Output the [X, Y] coordinate of the center of the cell containing the given text.  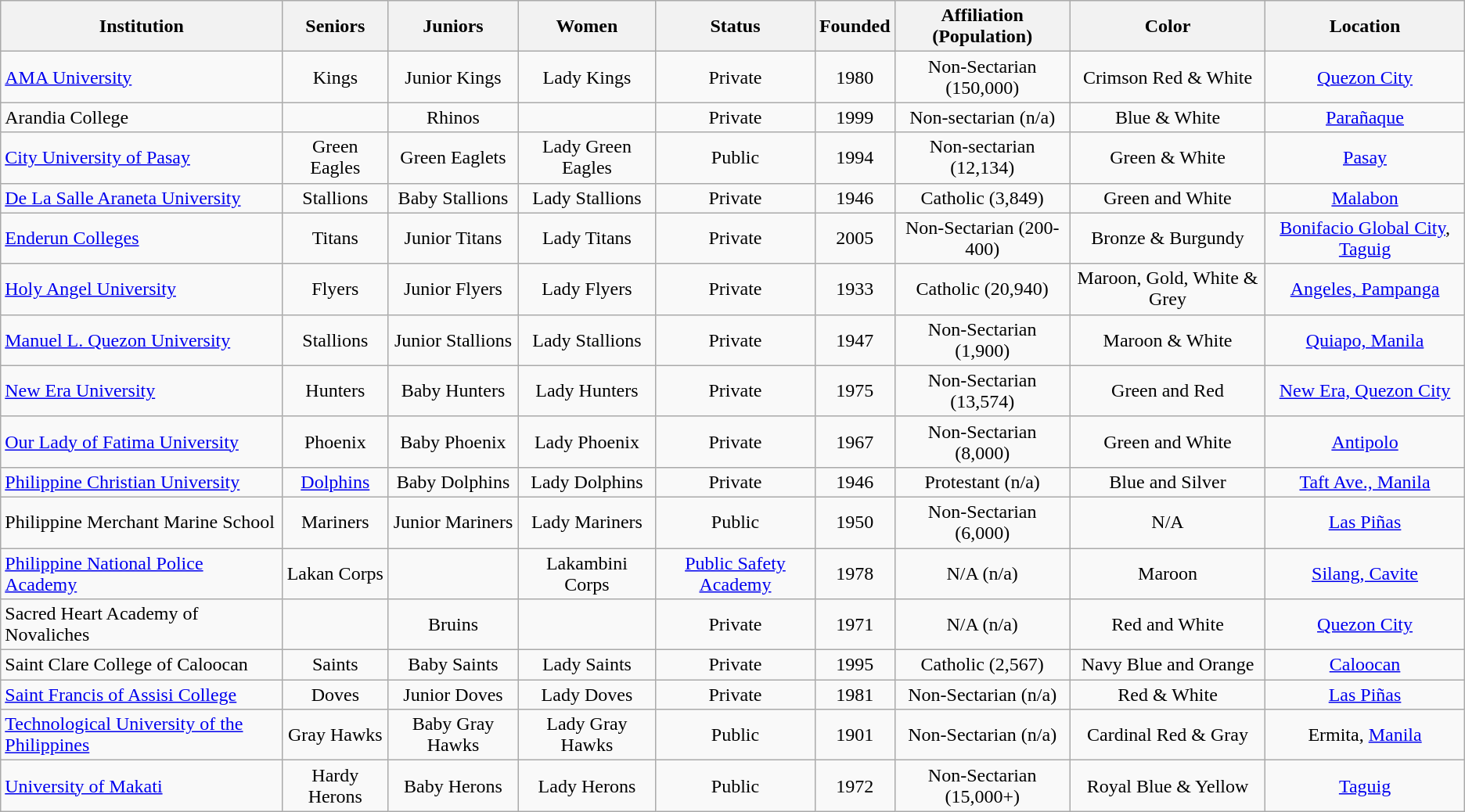
Public Safety Academy [736, 573]
Angeles, Pampanga [1365, 289]
Status [736, 27]
City University of Pasay [142, 158]
Baby Herons [454, 785]
1975 [855, 391]
Saints [335, 665]
Gray Hawks [335, 735]
Non-Sectarian (8,000) [982, 441]
Lakan Corps [335, 573]
1967 [855, 441]
Junior Doves [454, 695]
Catholic (20,940) [982, 289]
Baby Stallions [454, 198]
New Era, Quezon City [1365, 391]
Flyers [335, 289]
Bonifacio Global City, Taguig [1365, 238]
Blue and Silver [1168, 482]
Non-Sectarian (15,000+) [982, 785]
Red and White [1168, 624]
Arandia College [142, 117]
Titans [335, 238]
Rhinos [454, 117]
Junior Flyers [454, 289]
Founded [855, 27]
Saint Clare College of Caloocan [142, 665]
Baby Phoenix [454, 441]
1972 [855, 785]
Cardinal Red & Gray [1168, 735]
Non-sectarian (12,134) [982, 158]
Enderun Colleges [142, 238]
Non-Sectarian (1,900) [982, 340]
Philippine Merchant Marine School [142, 523]
1980 [855, 77]
Green & White [1168, 158]
Crimson Red & White [1168, 77]
Green Eagles [335, 158]
Color [1168, 27]
Caloocan [1365, 665]
Junior Kings [454, 77]
De La Salle Araneta University [142, 198]
Royal Blue & Yellow [1168, 785]
Mariners [335, 523]
Women [587, 27]
Manuel L. Quezon University [142, 340]
Taguig [1365, 785]
University of Makati [142, 785]
1901 [855, 735]
Doves [335, 695]
Non-sectarian (n/a) [982, 117]
Lady Phoenix [587, 441]
Green Eaglets [454, 158]
Lady Mariners [587, 523]
Baby Hunters [454, 391]
Lakambini Corps [587, 573]
Location [1365, 27]
Lady Herons [587, 785]
Technological University of the Philippines [142, 735]
Lady Hunters [587, 391]
Lady Flyers [587, 289]
Lady Dolphins [587, 482]
Dolphins [335, 482]
Affiliation (Population) [982, 27]
Non-Sectarian (6,000) [982, 523]
Hardy Herons [335, 785]
1971 [855, 624]
Maroon, Gold, White & Grey [1168, 289]
1947 [855, 340]
N/A [1168, 523]
Institution [142, 27]
Non-Sectarian (13,574) [982, 391]
Lady Green Eagles [587, 158]
Non-Sectarian (150,000) [982, 77]
1995 [855, 665]
Malabon [1365, 198]
Holy Angel University [142, 289]
Junior Stallions [454, 340]
1978 [855, 573]
Blue & White [1168, 117]
New Era University [142, 391]
Hunters [335, 391]
Quiapo, Manila [1365, 340]
Maroon [1168, 573]
Pasay [1365, 158]
Lady Saints [587, 665]
Philippine Christian University [142, 482]
Saint Francis of Assisi College [142, 695]
Protestant (n/a) [982, 482]
Baby Dolphins [454, 482]
Catholic (2,567) [982, 665]
Phoenix [335, 441]
Seniors [335, 27]
Red & White [1168, 695]
Bronze & Burgundy [1168, 238]
Silang, Cavite [1365, 573]
Junior Mariners [454, 523]
Navy Blue and Orange [1168, 665]
Catholic (3,849) [982, 198]
Baby Gray Hawks [454, 735]
Junior Titans [454, 238]
2005 [855, 238]
Parañaque [1365, 117]
Lady Gray Hawks [587, 735]
Lady Doves [587, 695]
1933 [855, 289]
Taft Ave., Manila [1365, 482]
Green and Red [1168, 391]
Our Lady of Fatima University [142, 441]
Sacred Heart Academy of Novaliches [142, 624]
Antipolo [1365, 441]
Kings [335, 77]
AMA University [142, 77]
Baby Saints [454, 665]
1950 [855, 523]
Ermita, Manila [1365, 735]
Non-Sectarian (200-400) [982, 238]
Lady Titans [587, 238]
Bruins [454, 624]
1999 [855, 117]
1981 [855, 695]
Lady Kings [587, 77]
Juniors [454, 27]
Philippine National Police Academy [142, 573]
1994 [855, 158]
Maroon & White [1168, 340]
